Capture the cell that displays the provided text and extract its (x, y) central coordinate. 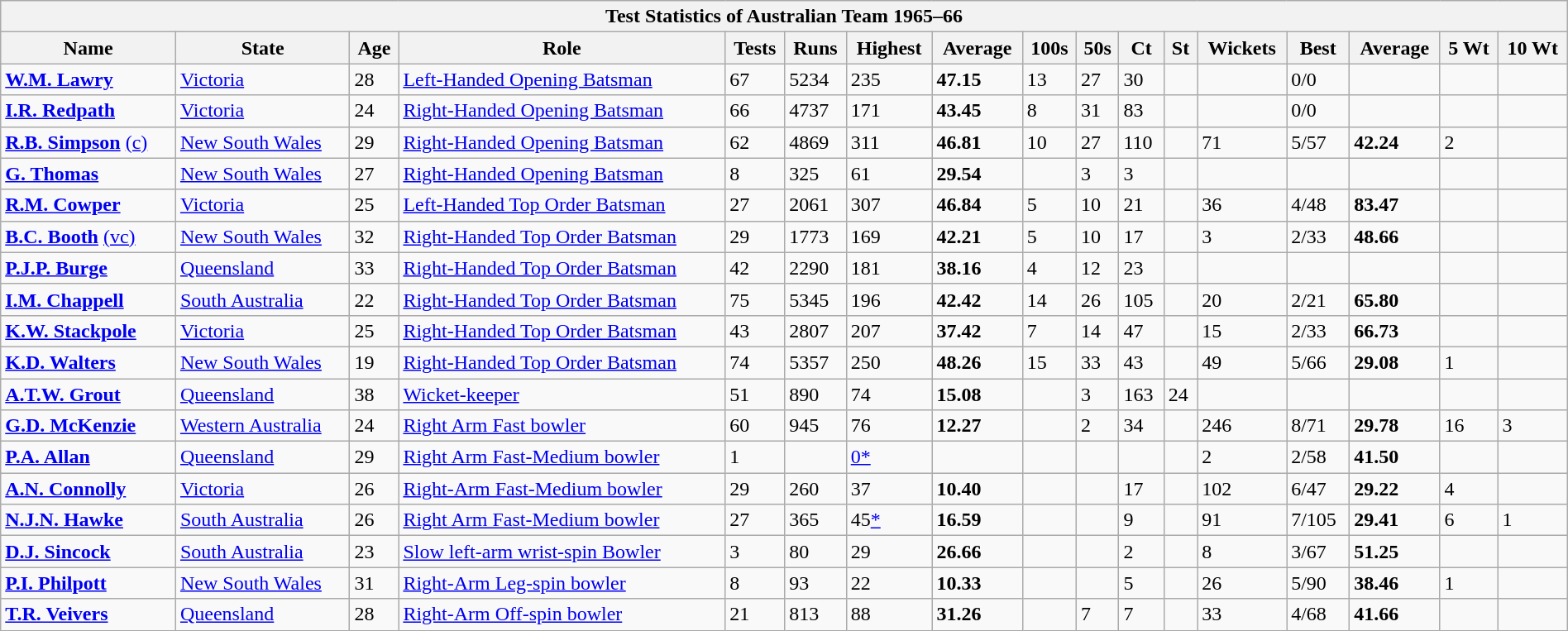
5234 (815, 79)
5/57 (1318, 142)
Right Arm Fast bowler (562, 426)
Left-Handed Opening Batsman (562, 79)
169 (889, 237)
7/105 (1318, 520)
41.50 (1394, 457)
10.40 (978, 489)
Best (1318, 48)
4869 (815, 142)
4/48 (1318, 205)
A.N. Connolly (88, 489)
5345 (815, 299)
Slow left-arm wrist-spin Bowler (562, 552)
29.54 (978, 174)
8/71 (1318, 426)
945 (815, 426)
83.47 (1394, 205)
Name (88, 48)
51 (755, 394)
62 (755, 142)
4737 (815, 111)
16 (1469, 426)
Left-Handed Top Order Batsman (562, 205)
10 Wt (1532, 48)
K.W. Stackpole (88, 331)
66 (755, 111)
K.D. Walters (88, 362)
110 (1141, 142)
10.33 (978, 583)
65.80 (1394, 299)
36 (1242, 205)
6 (1469, 520)
2/21 (1318, 299)
Wickets (1242, 48)
Right-Arm Fast-Medium bowler (562, 489)
Age (374, 48)
5/90 (1318, 583)
37.42 (978, 331)
365 (815, 520)
61 (889, 174)
46.84 (978, 205)
16.59 (978, 520)
100s (1049, 48)
5 Wt (1469, 48)
105 (1141, 299)
5/66 (1318, 362)
P.A. Allan (88, 457)
34 (1141, 426)
Tests (755, 48)
9 (1141, 520)
Role (562, 48)
47.15 (978, 79)
37 (889, 489)
29.41 (1394, 520)
42.24 (1394, 142)
D.J. Sincock (88, 552)
88 (889, 614)
1773 (815, 237)
T.R. Veivers (88, 614)
I.M. Chappell (88, 299)
31.26 (978, 614)
A.T.W. Grout (88, 394)
Ct (1141, 48)
67 (755, 79)
30 (1141, 79)
250 (889, 362)
B.C. Booth (vc) (88, 237)
32 (374, 237)
48.66 (1394, 237)
29.22 (1394, 489)
G.D. McKenzie (88, 426)
4/68 (1318, 614)
0* (889, 457)
51.25 (1394, 552)
2061 (815, 205)
163 (1141, 394)
260 (815, 489)
Right-Arm Off-spin bowler (562, 614)
102 (1242, 489)
2807 (815, 331)
2/58 (1318, 457)
12.27 (978, 426)
60 (755, 426)
P.J.P. Burge (88, 268)
171 (889, 111)
196 (889, 299)
246 (1242, 426)
207 (889, 331)
29.08 (1394, 362)
20 (1242, 299)
R.B. Simpson (c) (88, 142)
G. Thomas (88, 174)
42.21 (978, 237)
5357 (815, 362)
19 (374, 362)
91 (1242, 520)
47 (1141, 331)
6/47 (1318, 489)
R.M. Cowper (88, 205)
Test Statistics of Australian Team 1965–66 (784, 17)
Western Australia (262, 426)
43.45 (978, 111)
93 (815, 583)
76 (889, 426)
38.46 (1394, 583)
235 (889, 79)
Highest (889, 48)
12 (1098, 268)
N.J.N. Hawke (88, 520)
St (1181, 48)
42 (755, 268)
3/67 (1318, 552)
15.08 (978, 394)
Runs (815, 48)
I.R. Redpath (88, 111)
50s (1098, 48)
49 (1242, 362)
813 (815, 614)
890 (815, 394)
38.16 (978, 268)
46.81 (978, 142)
42.42 (978, 299)
71 (1242, 142)
2290 (815, 268)
41.66 (1394, 614)
311 (889, 142)
325 (815, 174)
P.I. Philpott (88, 583)
45* (889, 520)
29.78 (1394, 426)
75 (755, 299)
13 (1049, 79)
26.66 (978, 552)
38 (374, 394)
66.73 (1394, 331)
48.26 (978, 362)
State (262, 48)
W.M. Lawry (88, 79)
83 (1141, 111)
80 (815, 552)
Wicket-keeper (562, 394)
181 (889, 268)
307 (889, 205)
Right-Arm Leg-spin bowler (562, 583)
